Identify which cell holds the provided text, then report its (X, Y) central coordinate. 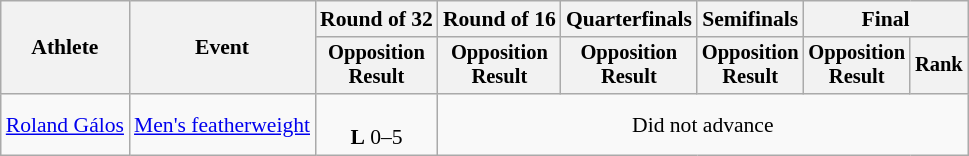
Roland Gálos (65, 124)
Semifinals (750, 19)
Men's featherweight (222, 124)
Round of 16 (500, 19)
Round of 32 (376, 19)
Rank (939, 66)
Final (885, 19)
L 0–5 (376, 124)
Event (222, 48)
Quarterfinals (629, 19)
Athlete (65, 48)
Did not advance (703, 124)
